Provide the [x, y] coordinate of the cell's center where the given text is located.  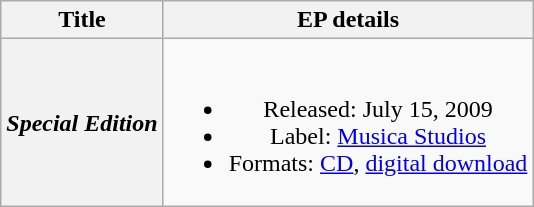
Special Edition [82, 122]
Title [82, 20]
EP details [348, 20]
Released: July 15, 2009Label: Musica StudiosFormats: CD, digital download [348, 122]
